Pinpoint the cell where the given text exists, returning its (x, y) midpoint coordinate. 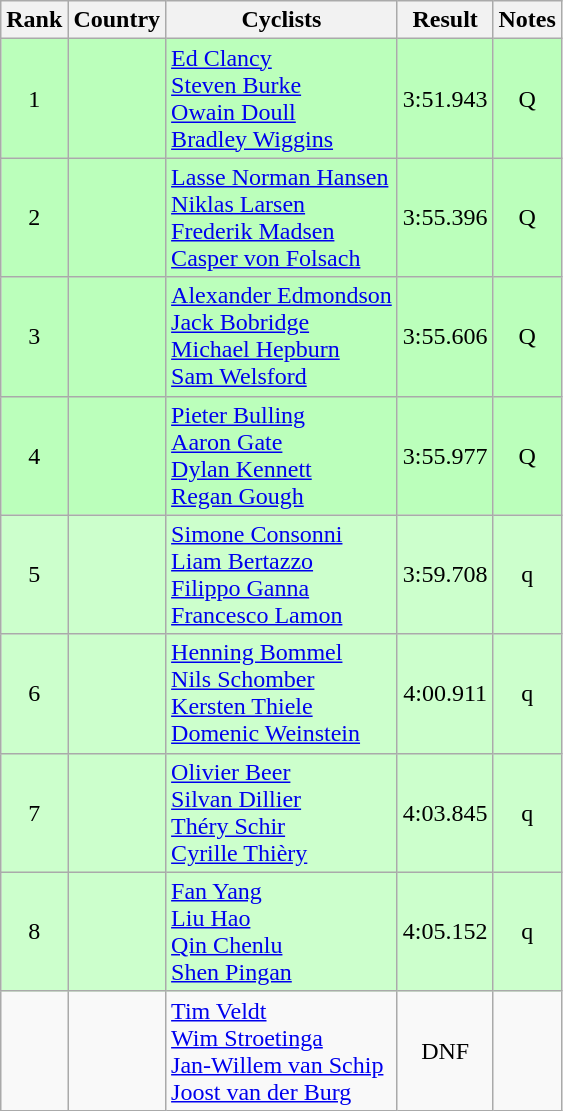
Notes (527, 20)
Cyclists (282, 20)
Olivier BeerSilvan DillierThéry SchirCyrille Thièry (282, 812)
Fan YangLiu HaoQin ChenluShen Pingan (282, 932)
4 (34, 456)
3:55.977 (445, 456)
Alexander EdmondsonJack BobridgeMichael HepburnSam Welsford (282, 336)
4:05.152 (445, 932)
Result (445, 20)
Simone ConsonniLiam BertazzoFilippo GannaFrancesco Lamon (282, 574)
DNF (445, 1050)
5 (34, 574)
Tim VeldtWim StroetingaJan-Willem van SchipJoost van der Burg (282, 1050)
3:55.396 (445, 218)
6 (34, 694)
7 (34, 812)
Pieter BullingAaron GateDylan KennettRegan Gough (282, 456)
Country (117, 20)
3:59.708 (445, 574)
2 (34, 218)
Lasse Norman HansenNiklas LarsenFrederik MadsenCasper von Folsach (282, 218)
Henning BommelNils SchomberKersten ThieleDomenic Weinstein (282, 694)
3:51.943 (445, 98)
1 (34, 98)
4:00.911 (445, 694)
8 (34, 932)
4:03.845 (445, 812)
Rank (34, 20)
3:55.606 (445, 336)
3 (34, 336)
Ed ClancySteven BurkeOwain DoullBradley Wiggins (282, 98)
